Return the (X, Y) coordinate for the center point of the cell that contains the specified text.  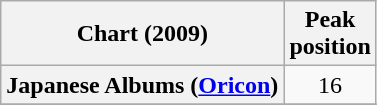
Japanese Albums (Oricon) (142, 85)
Peakposition (330, 34)
Chart (2009) (142, 34)
16 (330, 85)
